Output the (X, Y) coordinate of the center of the cell containing the given text.  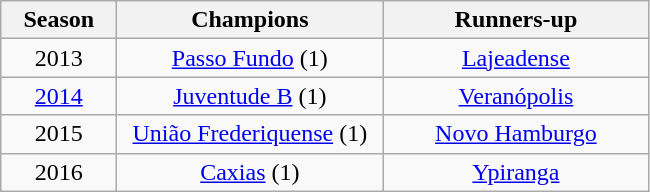
União Frederiquense (1) (250, 134)
2014 (59, 96)
Ypiranga (516, 172)
Veranópolis (516, 96)
Champions (250, 20)
Novo Hamburgo (516, 134)
2013 (59, 58)
2015 (59, 134)
Juventude B (1) (250, 96)
Caxias (1) (250, 172)
Lajeadense (516, 58)
Passo Fundo (1) (250, 58)
Season (59, 20)
Runners-up (516, 20)
2016 (59, 172)
